Detect which cell encompasses the target text, then output its (X, Y) center coordinate. 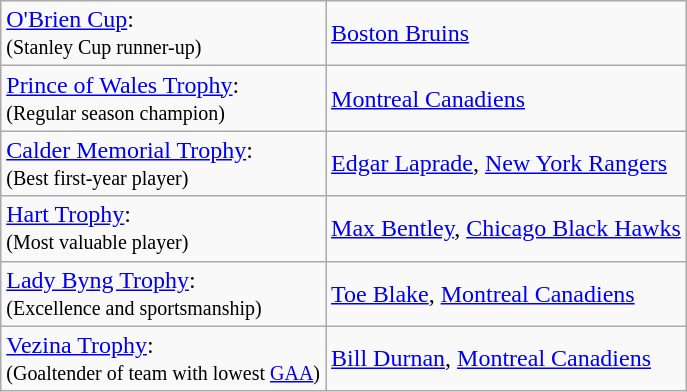
Max Bentley, Chicago Black Hawks (506, 228)
Boston Bruins (506, 34)
Hart Trophy:(Most valuable player) (164, 228)
O'Brien Cup:(Stanley Cup runner-up) (164, 34)
Vezina Trophy:(Goaltender of team with lowest GAA) (164, 358)
Calder Memorial Trophy:(Best first-year player) (164, 164)
Lady Byng Trophy:(Excellence and sportsmanship) (164, 294)
Montreal Canadiens (506, 98)
Prince of Wales Trophy:(Regular season champion) (164, 98)
Bill Durnan, Montreal Canadiens (506, 358)
Toe Blake, Montreal Canadiens (506, 294)
Edgar Laprade, New York Rangers (506, 164)
